Determine the (x, y) coordinate at the center of the cell enclosing the given text.  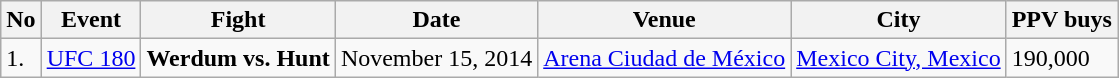
UFC 180 (91, 58)
Event (91, 20)
1. (21, 58)
Mexico City, Mexico (898, 58)
Date (436, 20)
Werdum vs. Hunt (238, 58)
Arena Ciudad de México (664, 58)
190,000 (1062, 58)
Venue (664, 20)
No (21, 20)
November 15, 2014 (436, 58)
Fight (238, 20)
PPV buys (1062, 20)
City (898, 20)
